Search for the cell housing the specified text and yield its (X, Y) center coordinate. 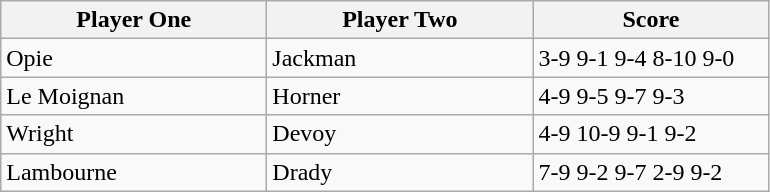
Drady (400, 172)
Devoy (400, 134)
Score (651, 20)
Jackman (400, 58)
Le Moignan (134, 96)
7-9 9-2 9-7 2-9 9-2 (651, 172)
Opie (134, 58)
3-9 9-1 9-4 8-10 9-0 (651, 58)
Player One (134, 20)
Wright (134, 134)
Player Two (400, 20)
4-9 10-9 9-1 9-2 (651, 134)
4-9 9-5 9-7 9-3 (651, 96)
Lambourne (134, 172)
Horner (400, 96)
